Return [x, y] of the center of cell containing provided text 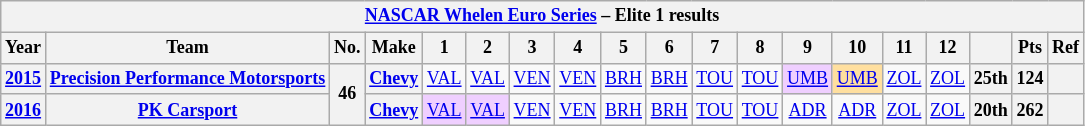
4 [578, 48]
8 [760, 48]
10 [857, 48]
9 [808, 48]
2015 [24, 78]
124 [1030, 78]
5 [624, 48]
12 [948, 48]
262 [1030, 110]
7 [714, 48]
Ref [1066, 48]
3 [532, 48]
Year [24, 48]
25th [990, 78]
1 [444, 48]
2 [488, 48]
PK Carsport [187, 110]
46 [348, 94]
Precision Performance Motorsports [187, 78]
Make [394, 48]
6 [669, 48]
NASCAR Whelen Euro Series – Elite 1 results [542, 16]
No. [348, 48]
20th [990, 110]
11 [904, 48]
Team [187, 48]
2016 [24, 110]
Pts [1030, 48]
